Scan for the cell matching the given text and deliver its (X, Y) coordinate at center. 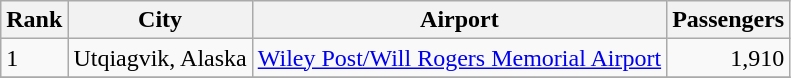
Passengers (728, 20)
Wiley Post/Will Rogers Memorial Airport (459, 58)
1,910 (728, 58)
Rank (34, 20)
Utqiagvik, Alaska (160, 58)
Airport (459, 20)
City (160, 20)
1 (34, 58)
